Output the (X, Y) coordinate of the center of the cell containing the given text.  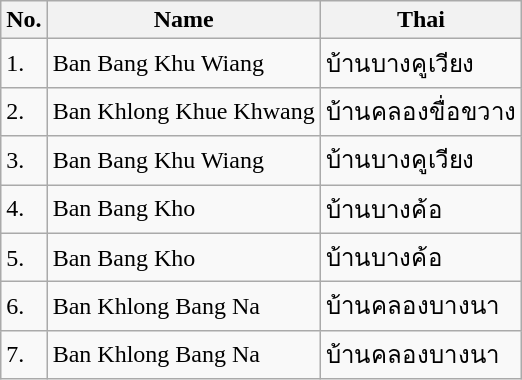
1. (24, 64)
Thai (421, 20)
6. (24, 306)
4. (24, 208)
No. (24, 20)
3. (24, 160)
5. (24, 258)
บ้านคลองขื่อขวาง (421, 112)
Ban Khlong Khue Khwang (184, 112)
2. (24, 112)
Name (184, 20)
7. (24, 354)
